Output the (x, y) coordinate of the center of the cell containing the given text.  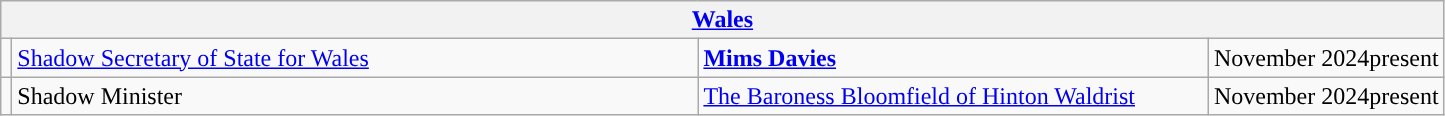
Shadow Minister (355, 96)
The Baroness Bloomfield of Hinton Waldrist (954, 96)
Wales (722, 20)
Mims Davies (954, 58)
Shadow Secretary of State for Wales (355, 58)
